Determine the (x, y) coordinate at the center of the cell enclosing the given text.  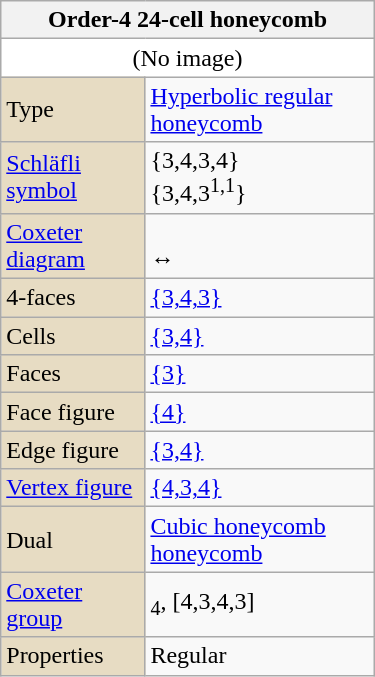
{4} (260, 412)
4, [4,3,4,3] (260, 604)
Properties (73, 656)
Coxeter group (73, 604)
Edge figure (73, 450)
Coxeter diagram (73, 246)
Dual (73, 540)
Type (73, 110)
Hyperbolic regular honeycomb (260, 110)
↔ (260, 246)
Vertex figure (73, 488)
{3,4,3} (260, 298)
Face figure (73, 412)
4-faces (73, 298)
Order-4 24-cell honeycomb (188, 20)
{3} (260, 374)
Cells (73, 336)
{4,3,4} (260, 488)
(No image) (188, 58)
Faces (73, 374)
Regular (260, 656)
{3,4,3,4}{3,4,31,1} (260, 178)
Cubic honeycomb honeycomb (260, 540)
Schläfli symbol (73, 178)
